Return (X, Y) of the center of cell containing provided text 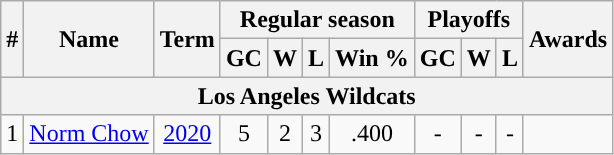
Awards (568, 39)
Regular season (317, 20)
Playoffs (468, 20)
Norm Chow (89, 134)
Name (89, 39)
Los Angeles Wildcats (307, 96)
2020 (187, 134)
5 (244, 134)
Term (187, 39)
3 (316, 134)
Win % (372, 58)
1 (12, 134)
2 (284, 134)
# (12, 39)
.400 (372, 134)
